Find where the given text appears and provide that cell's center as [x, y] coordinate. 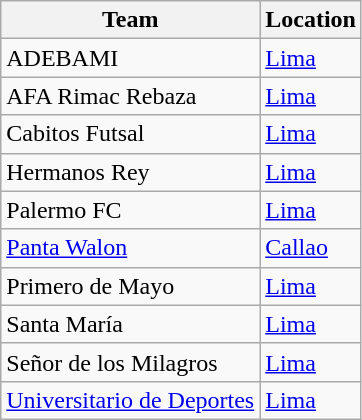
Panta Walon [130, 248]
Cabitos Futsal [130, 134]
ADEBAMI [130, 58]
Palermo FC [130, 210]
Universitario de Deportes [130, 400]
Hermanos Rey [130, 172]
Santa María [130, 324]
Primero de Mayo [130, 286]
AFA Rimac Rebaza [130, 96]
Callao [311, 248]
Señor de los Milagros [130, 362]
Team [130, 20]
Location [311, 20]
